Extract the [x, y] coordinate from the center of the cell holding the provided text.  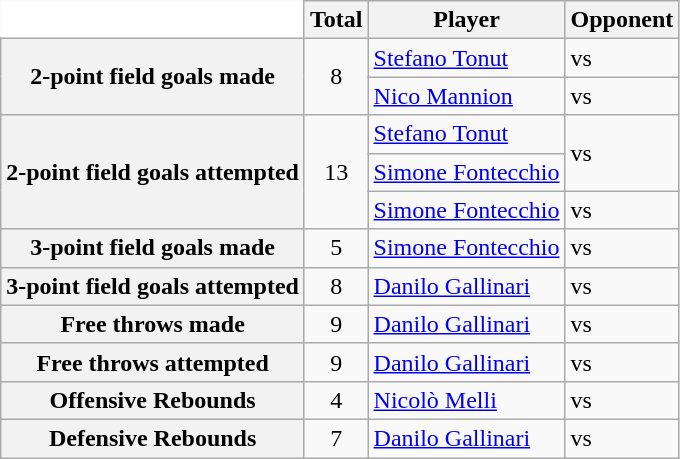
2-point field goals made [153, 77]
Free throws made [153, 324]
3-point field goals made [153, 248]
Offensive Rebounds [153, 400]
Defensive Rebounds [153, 438]
Nico Mannion [466, 96]
Nicolò Melli [466, 400]
13 [336, 172]
3-point field goals attempted [153, 286]
Opponent [622, 20]
Free throws attempted [153, 362]
Player [466, 20]
4 [336, 400]
Total [336, 20]
5 [336, 248]
7 [336, 438]
2-point field goals attempted [153, 172]
